For the text-containing cell, return its midpoint in [x, y] coordinate format. 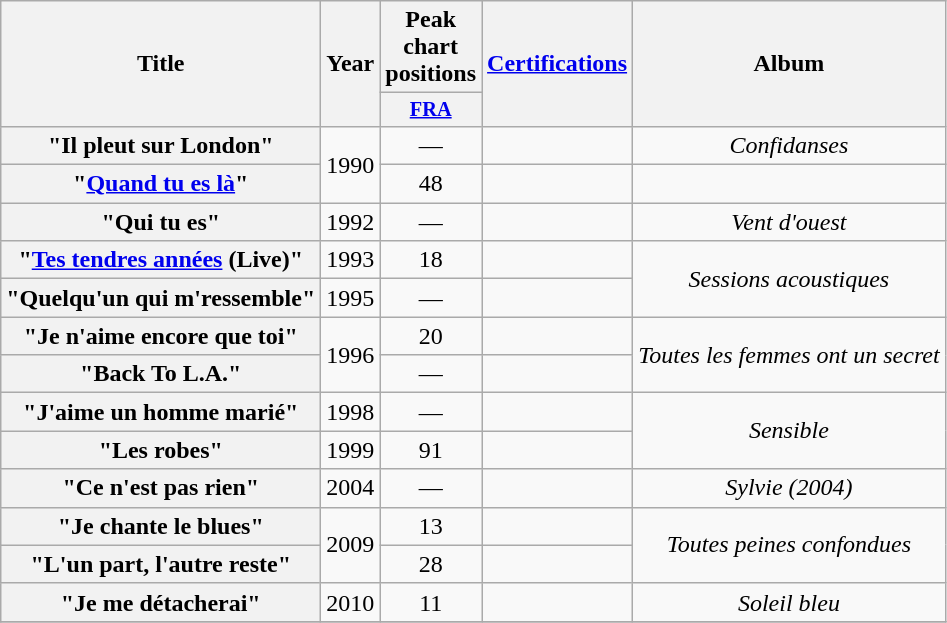
"Les robes" [161, 450]
2009 [350, 545]
"Je me détacherai" [161, 602]
"Il pleut sur London" [161, 145]
Confidanses [790, 145]
28 [431, 564]
1993 [350, 260]
Sensible [790, 431]
"Je chante le blues" [161, 526]
1995 [350, 298]
Vent d'ouest [790, 222]
1990 [350, 164]
2010 [350, 602]
Toutes peines confondues [790, 545]
20 [431, 336]
11 [431, 602]
1992 [350, 222]
"Tes tendres années (Live)" [161, 260]
"L'un part, l'autre reste" [161, 564]
"Qui tu es" [161, 222]
Toutes les femmes ont un secret [790, 355]
"J'aime un homme marié" [161, 412]
2004 [350, 488]
"Back To L.A." [161, 374]
91 [431, 450]
"Je n'aime encore que toi" [161, 336]
"Ce n'est pas rien" [161, 488]
"Quelqu'un qui m'ressemble" [161, 298]
FRA [431, 110]
Album [790, 64]
Sylvie (2004) [790, 488]
1999 [350, 450]
Title [161, 64]
"Quand tu es là" [161, 184]
Certifications [558, 64]
18 [431, 260]
Sessions acoustiques [790, 279]
Soleil bleu [790, 602]
13 [431, 526]
48 [431, 184]
Peak chart positions [431, 47]
Year [350, 64]
1998 [350, 412]
1996 [350, 355]
